For the text-containing cell, return its midpoint in (X, Y) coordinate format. 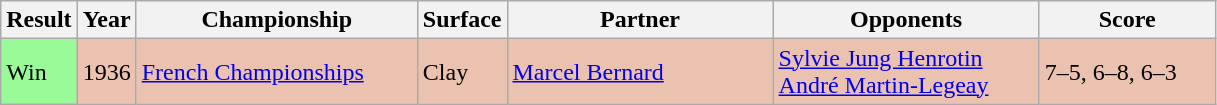
Partner (640, 20)
Marcel Bernard (640, 72)
Win (39, 72)
Surface (462, 20)
Score (1127, 20)
7–5, 6–8, 6–3 (1127, 72)
1936 (106, 72)
French Championships (276, 72)
Championship (276, 20)
Result (39, 20)
Clay (462, 72)
Year (106, 20)
Sylvie Jung Henrotin André Martin-Legeay (906, 72)
Opponents (906, 20)
